Scan for the cell matching the given text and deliver its [x, y] coordinate at center. 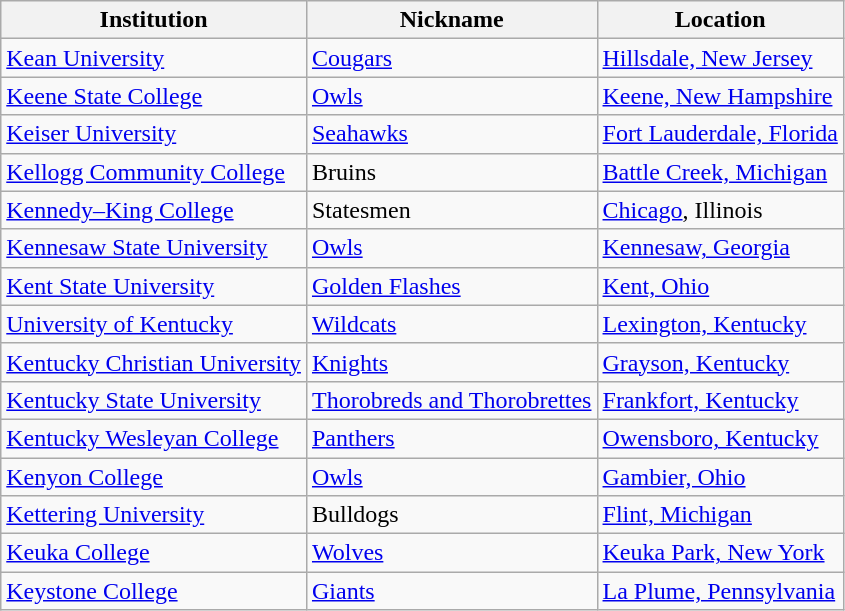
Keiser University [154, 134]
Panthers [452, 438]
Kent State University [154, 286]
Kennedy–King College [154, 210]
Keuka Park, New York [720, 553]
Institution [154, 20]
Thorobreds and Thorobrettes [452, 400]
Kentucky State University [154, 400]
Grayson, Kentucky [720, 362]
Statesmen [452, 210]
University of Kentucky [154, 324]
Battle Creek, Michigan [720, 172]
Kean University [154, 58]
Knights [452, 362]
Fort Lauderdale, Florida [720, 134]
Gambier, Ohio [720, 477]
Kent, Ohio [720, 286]
Keuka College [154, 553]
Owensboro, Kentucky [720, 438]
Bulldogs [452, 515]
Keystone College [154, 591]
Kentucky Wesleyan College [154, 438]
Chicago, Illinois [720, 210]
Kennesaw State University [154, 248]
Bruins [452, 172]
Kettering University [154, 515]
Hillsdale, New Jersey [720, 58]
Frankfort, Kentucky [720, 400]
Kellogg Community College [154, 172]
Kentucky Christian University [154, 362]
Golden Flashes [452, 286]
Wolves [452, 553]
Seahawks [452, 134]
Lexington, Kentucky [720, 324]
Wildcats [452, 324]
Keene, New Hampshire [720, 96]
Keene State College [154, 96]
Cougars [452, 58]
Kenyon College [154, 477]
La Plume, Pennsylvania [720, 591]
Flint, Michigan [720, 515]
Location [720, 20]
Nickname [452, 20]
Kennesaw, Georgia [720, 248]
Giants [452, 591]
